Return [X, Y] of the center of cell containing provided text 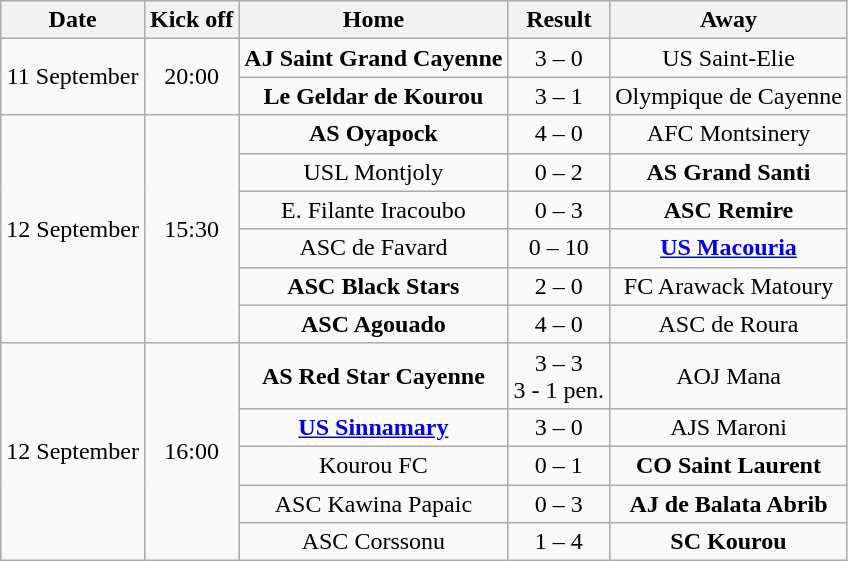
AS Red Star Cayenne [374, 376]
SC Kourou [729, 542]
3 – 1 [559, 96]
15:30 [191, 229]
ASC Black Stars [374, 286]
16:00 [191, 452]
AFC Montsinery [729, 134]
Kourou FC [374, 465]
ASC Kawina Papaic [374, 503]
Result [559, 20]
AOJ Mana [729, 376]
FC Arawack Matoury [729, 286]
3 – 3 3 - 1 pen. [559, 376]
2 – 0 [559, 286]
ASC Remire [729, 210]
ASC de Favard [374, 248]
CO Saint Laurent [729, 465]
Date [73, 20]
US Macouria [729, 248]
Le Geldar de Kourou [374, 96]
0 – 2 [559, 172]
AJ de Balata Abrib [729, 503]
AS Grand Santi [729, 172]
ASC Agouado [374, 324]
Kick off [191, 20]
0 – 1 [559, 465]
Olympique de Cayenne [729, 96]
ASC Corssonu [374, 542]
0 – 10 [559, 248]
US Saint-Elie [729, 58]
USL Montjoly [374, 172]
20:00 [191, 77]
11 September [73, 77]
US Sinnamary [374, 427]
AJS Maroni [729, 427]
1 – 4 [559, 542]
Away [729, 20]
Home [374, 20]
AS Oyapock [374, 134]
ASC de Roura [729, 324]
AJ Saint Grand Cayenne [374, 58]
E. Filante Iracoubo [374, 210]
